For the text-containing cell, return its midpoint in [X, Y] coordinate format. 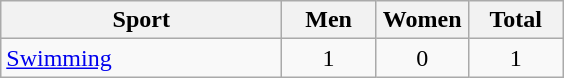
Men [329, 20]
Swimming [142, 58]
Women [422, 20]
Sport [142, 20]
Total [516, 20]
0 [422, 58]
